Find where the given text appears and provide that cell's center as [x, y] coordinate. 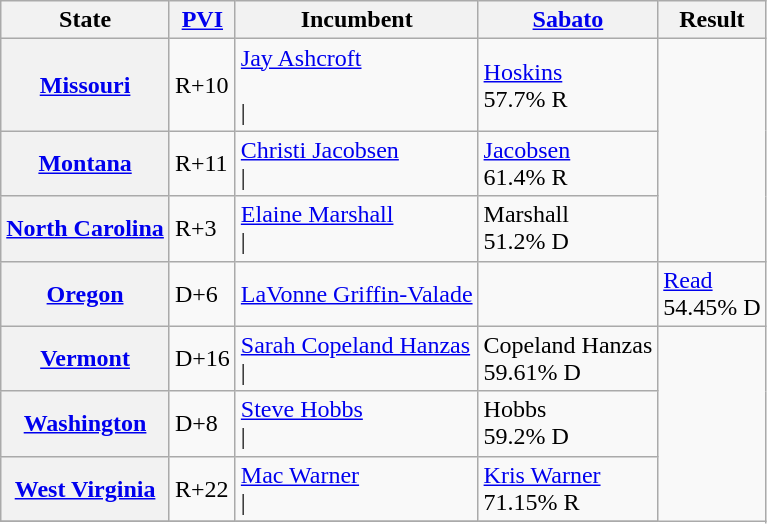
Oregon [86, 294]
Hoskins57.7% R [568, 85]
D+16 [202, 358]
PVI [202, 20]
Sabato [568, 20]
Mac Warner| [356, 488]
Jay Ashcroft| [356, 85]
R+22 [202, 488]
Sarah Copeland Hanzas| [356, 358]
State [86, 20]
D+6 [202, 294]
Missouri [86, 85]
Christi Jacobsen| [356, 164]
Hobbs59.2% D [568, 424]
Result [712, 20]
D+8 [202, 424]
Read54.45% D [712, 294]
R+3 [202, 228]
North Carolina [86, 228]
Copeland Hanzas59.61% D [568, 358]
R+11 [202, 164]
LaVonne Griffin-Valade [356, 294]
Jacobsen61.4% R [568, 164]
Montana [86, 164]
Steve Hobbs| [356, 424]
Elaine Marshall| [356, 228]
Kris Warner71.15% R [568, 488]
West Virginia [86, 488]
R+10 [202, 85]
Vermont [86, 358]
Incumbent [356, 20]
Washington [86, 424]
Marshall51.2% D [568, 228]
